Extract the (X, Y) coordinate from the center of the cell holding the provided text.  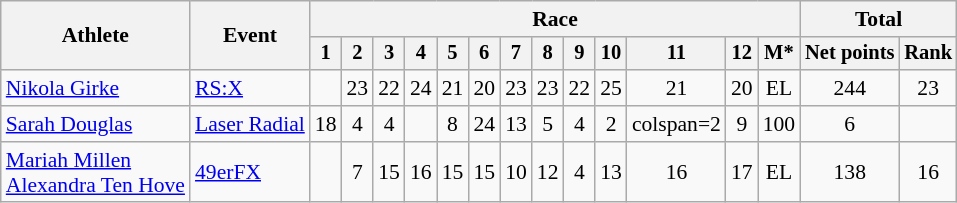
colspan=2 (676, 124)
RS:X (250, 88)
Rank (928, 54)
25 (611, 88)
M* (780, 54)
Mariah MillenAlexandra Ten Hove (96, 172)
1 (326, 54)
100 (780, 124)
11 (676, 54)
Laser Radial (250, 124)
Sarah Douglas (96, 124)
Event (250, 36)
Athlete (96, 36)
49erFX (250, 172)
Nikola Girke (96, 88)
3 (389, 54)
Net points (850, 54)
138 (850, 172)
Race (555, 19)
Total (878, 19)
18 (326, 124)
244 (850, 88)
17 (742, 172)
